Capture the cell that displays the provided text and extract its [x, y] central coordinate. 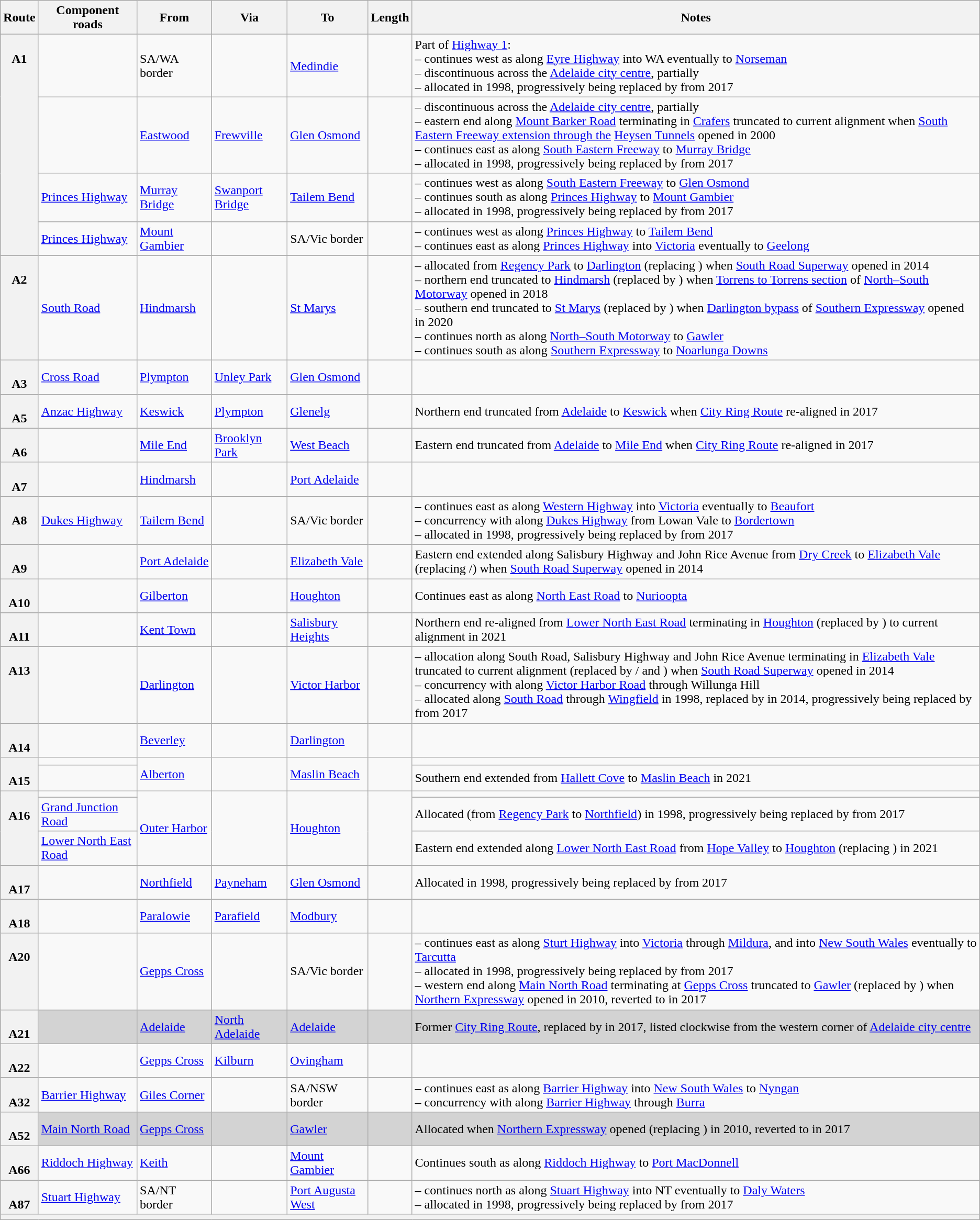
St Marys [328, 308]
Gilberton [175, 596]
Riddoch Highway [87, 1163]
A5 [19, 411]
Kilburn [249, 1060]
Unley Park [249, 377]
Lower North East Road [87, 848]
Cross Road [87, 377]
Anzac Highway [87, 411]
Northern end truncated from Adelaide to Keswick when City Ring Route re-aligned in 2017 [696, 411]
Continues south as along Riddoch Highway to Port MacDonnell [696, 1163]
Main North Road [87, 1128]
A9 [19, 561]
Former City Ring Route, replaced by in 2017, listed clockwise from the western corner of Adelaide city centre [696, 1027]
Giles Corner [175, 1095]
A66 [19, 1163]
Maslin Beach [328, 775]
Medindie [328, 66]
Eastern end truncated from Adelaide to Mile End when City Ring Route re-aligned in 2017 [696, 445]
Outer Harbor [175, 828]
Eastern end extended along Lower North East Road from Hope Valley to Houghton (replacing ) in 2021 [696, 848]
Eastwood [175, 135]
A2 [19, 308]
Notes [696, 18]
Ovingham [328, 1060]
Port Augusta West [328, 1196]
North Adelaide [249, 1027]
A11 [19, 630]
A32 [19, 1095]
Murray Bridge [175, 197]
SA/NT border [175, 1196]
Elizabeth Vale [328, 561]
Salisbury Heights [328, 630]
Swanport Bridge [249, 197]
SA/WA border [175, 66]
Northfield [175, 882]
Keith [175, 1163]
A21 [19, 1027]
Paralowie [175, 916]
A87 [19, 1196]
Gawler [328, 1128]
From [175, 18]
Via [249, 18]
A52 [19, 1128]
SA/NSW border [328, 1095]
A18 [19, 916]
– continues west as along Princes Highway to Tailem Bend– continues east as along Princes Highway into Victoria eventually to Geelong [696, 239]
A13 [19, 685]
A20 [19, 971]
Alberton [175, 775]
Length [390, 18]
A6 [19, 445]
Dukes Highway [87, 520]
Grand Junction Road [87, 814]
Modbury [328, 916]
A7 [19, 479]
Allocated in 1998, progressively being replaced by from 2017 [696, 882]
West Beach [328, 445]
Glenelg [328, 411]
A22 [19, 1060]
Northern end re-aligned from Lower North East Road terminating in Houghton (replaced by ) to current alignment in 2021 [696, 630]
Continues east as along North East Road to Nurioopta [696, 596]
Mile End [175, 445]
A8 [19, 520]
A16 [19, 828]
Payneham [249, 882]
Allocated when Northern Expressway opened (replacing ) in 2010, reverted to in 2017 [696, 1128]
Southern end extended from Hallett Cove to Maslin Beach in 2021 [696, 778]
A14 [19, 740]
– continues east as along Barrier Highway into New South Wales to Nyngan– concurrency with along Barrier Highway through Burra [696, 1095]
Keswick [175, 411]
Kent Town [175, 630]
Allocated (from Regency Park to Northfield) in 1998, progressively being replaced by from 2017 [696, 814]
Parafield [249, 916]
Route [19, 18]
Victor Harbor [328, 685]
Stuart Highway [87, 1196]
A17 [19, 882]
To [328, 18]
A10 [19, 596]
A15 [19, 775]
Barrier Highway [87, 1095]
– continues north as along Stuart Highway into NT eventually to Daly Waters– allocated in 1998, progressively being replaced by from 2017 [696, 1196]
South Road [87, 308]
A3 [19, 377]
Beverley [175, 740]
Component roads [87, 18]
A1 [19, 145]
Brooklyn Park [249, 445]
Frewville [249, 135]
